Capture the cell that displays the provided text and extract its [x, y] central coordinate. 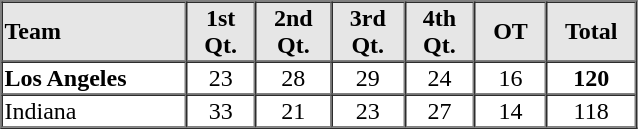
14 [511, 110]
24 [439, 78]
120 [591, 78]
2nd Qt. [293, 32]
4th Qt. [439, 32]
Total [591, 32]
16 [511, 78]
Indiana [94, 110]
21 [293, 110]
118 [591, 110]
28 [293, 78]
OT [511, 32]
1st Qt. [221, 32]
29 [368, 78]
Team [94, 32]
3rd Qt. [368, 32]
27 [439, 110]
33 [221, 110]
Los Angeles [94, 78]
